Capture the cell that displays the provided text and extract its [X, Y] central coordinate. 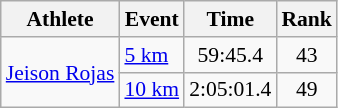
10 km [152, 90]
59:45.4 [230, 55]
Rank [306, 19]
Jeison Rojas [60, 72]
49 [306, 90]
5 km [152, 55]
Time [230, 19]
43 [306, 55]
2:05:01.4 [230, 90]
Athlete [60, 19]
Event [152, 19]
